Extract the (X, Y) coordinate from the center of the cell holding the provided text.  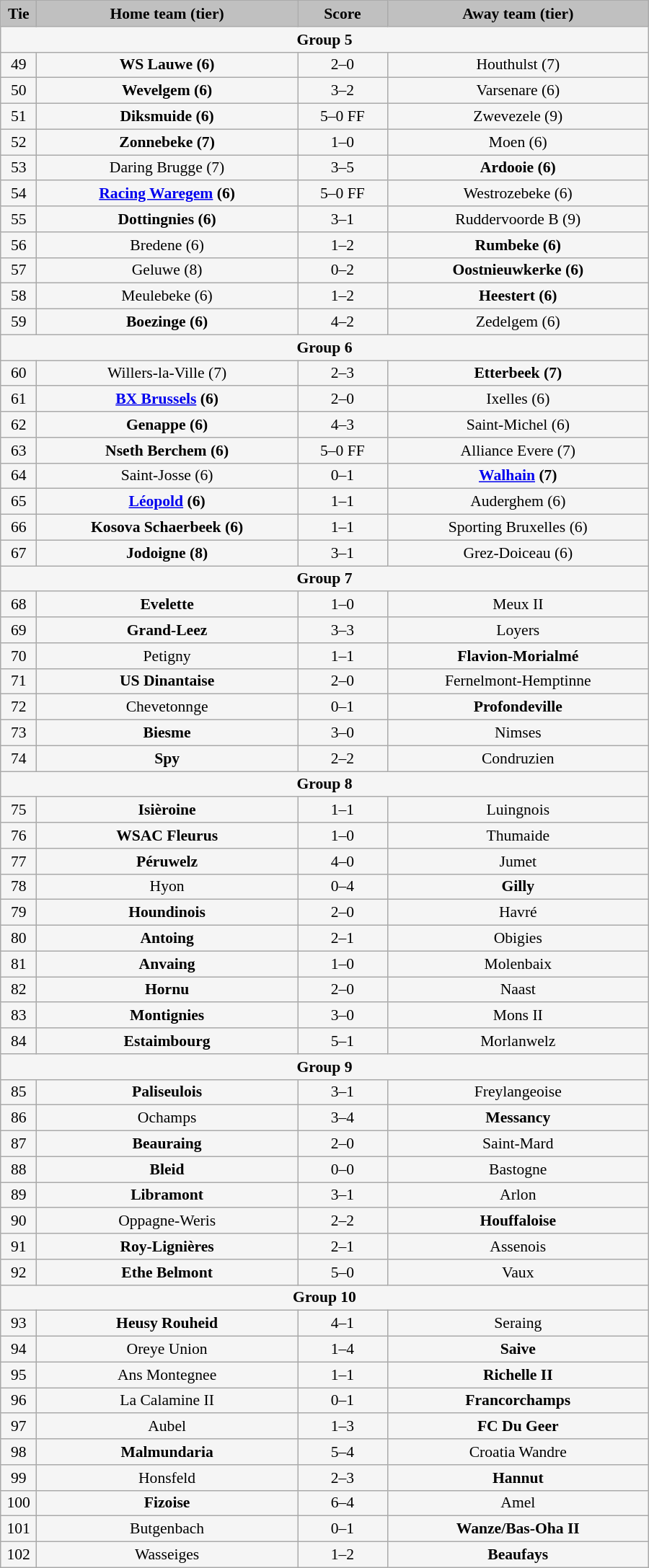
Houndinois (167, 913)
0–0 (343, 1169)
Bastogne (518, 1169)
Oppagne-Weris (167, 1221)
4–1 (343, 1324)
Aubel (167, 1427)
53 (19, 168)
Ixelles (6) (518, 399)
77 (19, 861)
Ruddervoorde B (9) (518, 219)
Libramont (167, 1195)
63 (19, 451)
56 (19, 245)
Moen (6) (518, 142)
72 (19, 707)
67 (19, 553)
Butgenbach (167, 1529)
93 (19, 1324)
1–3 (343, 1427)
101 (19, 1529)
Gilly (518, 887)
55 (19, 219)
66 (19, 528)
Diksmuide (6) (167, 117)
50 (19, 91)
Beauraing (167, 1144)
102 (19, 1555)
73 (19, 733)
Bredene (6) (167, 245)
Ethe Belmont (167, 1272)
Houthulst (7) (518, 65)
Willers-la-Ville (7) (167, 373)
Grez-Doiceau (6) (518, 553)
1–4 (343, 1350)
Petigny (167, 656)
WS Lauwe (6) (167, 65)
58 (19, 296)
Saint-Mard (518, 1144)
91 (19, 1246)
Péruwelz (167, 861)
WSAC Fleurus (167, 836)
Morlanwelz (518, 1041)
Wevelgem (6) (167, 91)
89 (19, 1195)
Saint-Josse (6) (167, 476)
Antoing (167, 939)
Varsenare (6) (518, 91)
5–0 (343, 1272)
Tie (19, 14)
Freylangeoise (518, 1092)
Kosova Schaerbeek (6) (167, 528)
Assenois (518, 1246)
Zedelgem (6) (518, 322)
3–5 (343, 168)
99 (19, 1478)
Ans Montegnee (167, 1375)
65 (19, 502)
85 (19, 1092)
90 (19, 1221)
Estaimbourg (167, 1041)
Wasseiges (167, 1555)
Meulebeke (6) (167, 296)
Group 6 (324, 347)
Condruzien (518, 758)
68 (19, 605)
Luingnois (518, 810)
Bleid (167, 1169)
61 (19, 399)
98 (19, 1452)
Honsfeld (167, 1478)
5–1 (343, 1041)
Chevetonnge (167, 707)
Nimses (518, 733)
Arlon (518, 1195)
Sporting Bruxelles (6) (518, 528)
78 (19, 887)
La Calamine II (167, 1401)
Paliseulois (167, 1092)
Wanze/Bas-Oha II (518, 1529)
87 (19, 1144)
94 (19, 1350)
Spy (167, 758)
74 (19, 758)
Auderghem (6) (518, 502)
Etterbeek (7) (518, 373)
Dottingnies (6) (167, 219)
Genappe (6) (167, 425)
Loyers (518, 630)
Jumet (518, 861)
Beaufays (518, 1555)
Geluwe (8) (167, 270)
Zonnebeke (7) (167, 142)
Hannut (518, 1478)
Seraing (518, 1324)
Roy-Lignières (167, 1246)
Thumaide (518, 836)
Jodoigne (8) (167, 553)
Racing Waregem (6) (167, 194)
Mons II (518, 1016)
Heusy Rouheid (167, 1324)
75 (19, 810)
Group 9 (324, 1067)
Home team (tier) (167, 14)
81 (19, 964)
Naast (518, 990)
Heestert (6) (518, 296)
Group 7 (324, 579)
Daring Brugge (7) (167, 168)
57 (19, 270)
Ochamps (167, 1118)
97 (19, 1427)
83 (19, 1016)
Malmundaria (167, 1452)
Hyon (167, 887)
Profondeville (518, 707)
64 (19, 476)
Alliance Evere (7) (518, 451)
Hornu (167, 990)
4–2 (343, 322)
BX Brussels (6) (167, 399)
Saint-Michel (6) (518, 425)
Boezinge (6) (167, 322)
3–4 (343, 1118)
Biesme (167, 733)
Vaux (518, 1272)
79 (19, 913)
Anvaing (167, 964)
100 (19, 1503)
52 (19, 142)
Croatia Wandre (518, 1452)
62 (19, 425)
96 (19, 1401)
Obigies (518, 939)
4–0 (343, 861)
Montignies (167, 1016)
Group 5 (324, 40)
6–4 (343, 1503)
Houffaloise (518, 1221)
Richelle II (518, 1375)
82 (19, 990)
Léopold (6) (167, 502)
Ardooie (6) (518, 168)
Fernelmont-Hemptinne (518, 681)
FC Du Geer (518, 1427)
Walhain (7) (518, 476)
95 (19, 1375)
Score (343, 14)
69 (19, 630)
Meux II (518, 605)
88 (19, 1169)
Rumbeke (6) (518, 245)
5–4 (343, 1452)
US Dinantaise (167, 681)
86 (19, 1118)
71 (19, 681)
0–2 (343, 270)
Flavion-Morialmé (518, 656)
Away team (tier) (518, 14)
3–3 (343, 630)
Grand-Leez (167, 630)
Nseth Berchem (6) (167, 451)
80 (19, 939)
Francorchamps (518, 1401)
Zwevezele (9) (518, 117)
59 (19, 322)
Group 10 (324, 1298)
Oostnieuwkerke (6) (518, 270)
60 (19, 373)
51 (19, 117)
92 (19, 1272)
3–2 (343, 91)
84 (19, 1041)
49 (19, 65)
Group 8 (324, 784)
Westrozebeke (6) (518, 194)
4–3 (343, 425)
76 (19, 836)
Amel (518, 1503)
Evelette (167, 605)
Messancy (518, 1118)
Fizoise (167, 1503)
Molenbaix (518, 964)
Oreye Union (167, 1350)
0–4 (343, 887)
Havré (518, 913)
Saive (518, 1350)
Isièroine (167, 810)
54 (19, 194)
70 (19, 656)
